Detect which cell encompasses the target text, then output its [x, y] center coordinate. 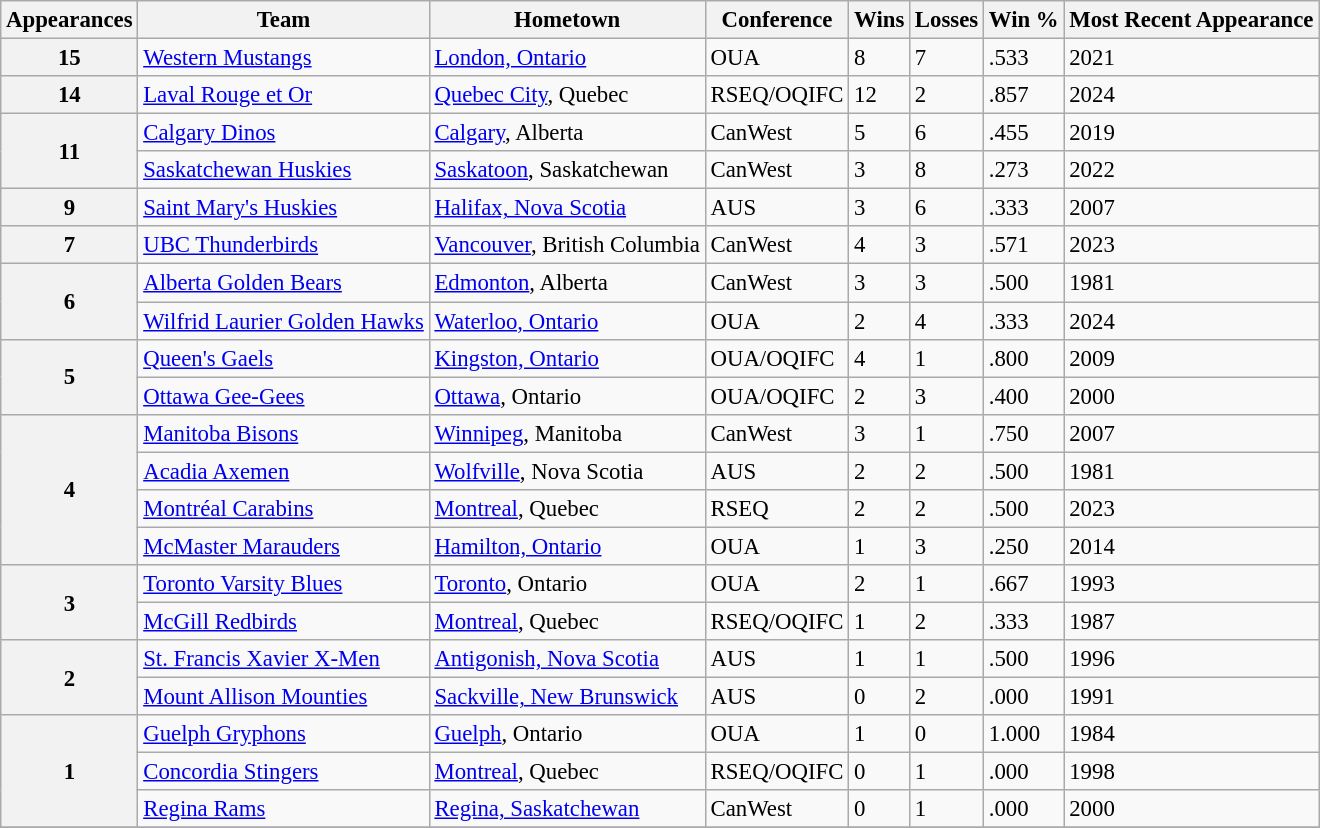
McMaster Marauders [284, 546]
Concordia Stingers [284, 772]
Alberta Golden Bears [284, 283]
2021 [1192, 58]
UBC Thunderbirds [284, 245]
Most Recent Appearance [1192, 20]
Wilfrid Laurier Golden Hawks [284, 321]
Saint Mary's Huskies [284, 208]
.533 [1023, 58]
Saskatchewan Huskies [284, 170]
Ottawa, Ontario [567, 396]
Hometown [567, 20]
.250 [1023, 546]
Guelph, Ontario [567, 734]
Winnipeg, Manitoba [567, 433]
.800 [1023, 358]
2019 [1192, 133]
2009 [1192, 358]
Montréal Carabins [284, 509]
Acadia Axemen [284, 471]
.667 [1023, 584]
1998 [1192, 772]
2014 [1192, 546]
1991 [1192, 697]
Ottawa Gee-Gees [284, 396]
1987 [1192, 621]
Hamilton, Ontario [567, 546]
Saskatoon, Saskatchewan [567, 170]
Wins [880, 20]
.400 [1023, 396]
.273 [1023, 170]
1993 [1192, 584]
Win % [1023, 20]
9 [70, 208]
14 [70, 95]
.455 [1023, 133]
.750 [1023, 433]
2022 [1192, 170]
.571 [1023, 245]
Vancouver, British Columbia [567, 245]
Calgary Dinos [284, 133]
1.000 [1023, 734]
Antigonish, Nova Scotia [567, 659]
Appearances [70, 20]
Regina Rams [284, 809]
12 [880, 95]
Halifax, Nova Scotia [567, 208]
Wolfville, Nova Scotia [567, 471]
Losses [947, 20]
St. Francis Xavier X-Men [284, 659]
Calgary, Alberta [567, 133]
11 [70, 152]
Sackville, New Brunswick [567, 697]
1984 [1192, 734]
RSEQ [777, 509]
Waterloo, Ontario [567, 321]
Regina, Saskatchewan [567, 809]
Guelph Gryphons [284, 734]
Conference [777, 20]
Laval Rouge et Or [284, 95]
Quebec City, Quebec [567, 95]
15 [70, 58]
Toronto Varsity Blues [284, 584]
London, Ontario [567, 58]
Kingston, Ontario [567, 358]
Manitoba Bisons [284, 433]
McGill Redbirds [284, 621]
Toronto, Ontario [567, 584]
Queen's Gaels [284, 358]
Mount Allison Mounties [284, 697]
.857 [1023, 95]
Edmonton, Alberta [567, 283]
1996 [1192, 659]
Western Mustangs [284, 58]
Team [284, 20]
